Provide the (X, Y) coordinate of the cell's center where the given text is located.  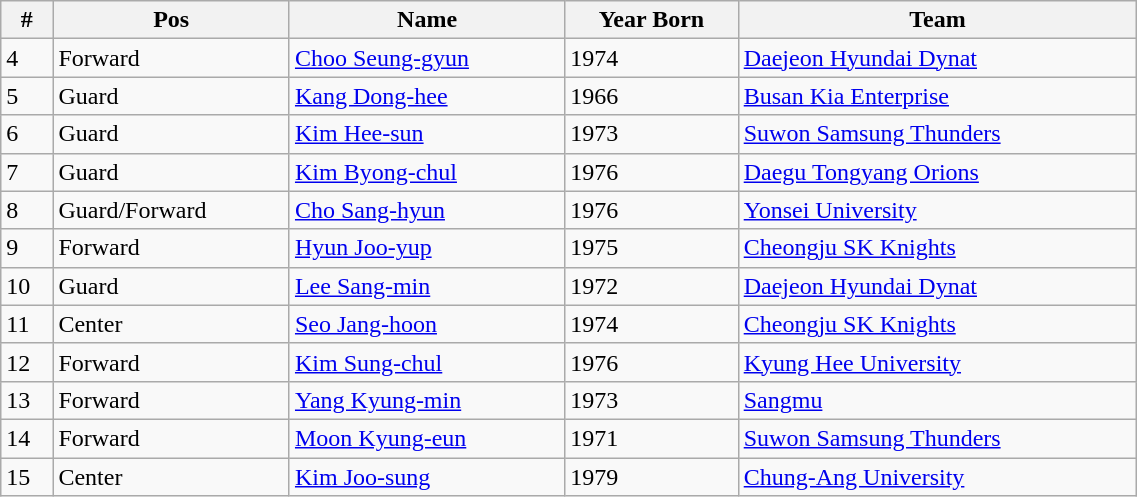
Chung-Ang University (938, 477)
Moon Kyung-eun (426, 438)
Kang Dong-hee (426, 96)
9 (27, 248)
Sangmu (938, 400)
15 (27, 477)
Yang Kyung-min (426, 400)
1966 (652, 96)
1979 (652, 477)
Daegu Tongyang Orions (938, 172)
1971 (652, 438)
Cho Sang-hyun (426, 210)
Kyung Hee University (938, 362)
14 (27, 438)
6 (27, 134)
1975 (652, 248)
11 (27, 324)
Seo Jang-hoon (426, 324)
Kim Hee-sun (426, 134)
Guard/Forward (172, 210)
# (27, 20)
8 (27, 210)
4 (27, 58)
10 (27, 286)
1972 (652, 286)
13 (27, 400)
Pos (172, 20)
Choo Seung-gyun (426, 58)
Year Born (652, 20)
Yonsei University (938, 210)
Kim Byong-chul (426, 172)
Kim Sung-chul (426, 362)
5 (27, 96)
12 (27, 362)
Team (938, 20)
Hyun Joo-yup (426, 248)
Kim Joo-sung (426, 477)
Lee Sang-min (426, 286)
Busan Kia Enterprise (938, 96)
Name (426, 20)
7 (27, 172)
